Return the (X, Y) coordinate for the center point of the cell that contains the specified text.  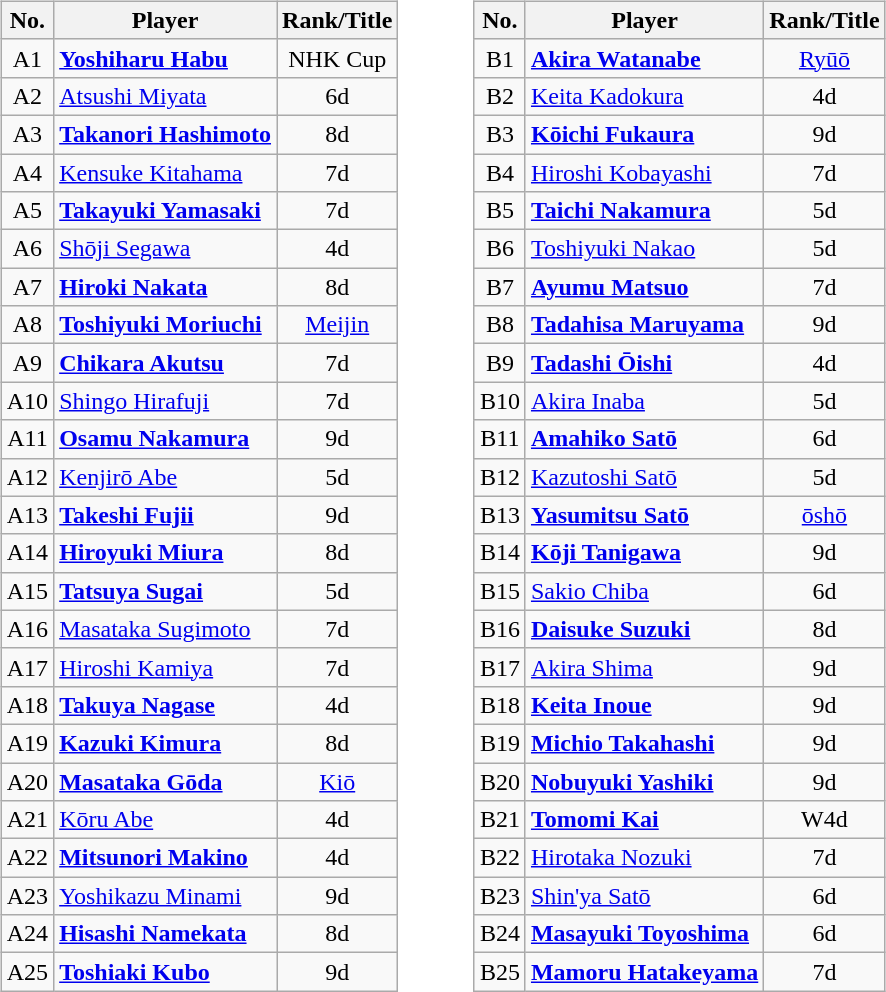
A6 (27, 249)
Mamoru Hatakeyama (644, 972)
Yoshiharu Habu (166, 58)
Kiō (338, 781)
Hiroyuki Miura (166, 553)
Osamu Nakamura (166, 439)
Kenjirō Abe (166, 477)
A17 (27, 667)
ōshō (824, 515)
A24 (27, 934)
Akira Watanabe (644, 58)
Chikara Akutsu (166, 363)
B22 (500, 858)
NHK Cup (338, 58)
B3 (500, 134)
B23 (500, 896)
B15 (500, 591)
B5 (500, 211)
A16 (27, 629)
A23 (27, 896)
Daisuke Suzuki (644, 629)
Hiroshi Kobayashi (644, 173)
Shin'ya Satō (644, 896)
Keita Kadokura (644, 96)
Takuya Nagase (166, 705)
Mitsunori Makino (166, 858)
Hisashi Namekata (166, 934)
A11 (27, 439)
A8 (27, 325)
Tatsuya Sugai (166, 591)
Kazuki Kimura (166, 743)
A12 (27, 477)
Yoshikazu Minami (166, 896)
Michio Takahashi (644, 743)
Kensuke Kitahama (166, 173)
A20 (27, 781)
W4d (824, 820)
Atsushi Miyata (166, 96)
B21 (500, 820)
Toshiaki Kubo (166, 972)
A2 (27, 96)
Keita Inoue (644, 705)
A25 (27, 972)
B12 (500, 477)
A9 (27, 363)
A18 (27, 705)
A3 (27, 134)
B6 (500, 249)
B24 (500, 934)
B2 (500, 96)
Masataka Gōda (166, 781)
Nobuyuki Yashiki (644, 781)
Takeshi Fujii (166, 515)
Yasumitsu Satō (644, 515)
Ayumu Matsuo (644, 287)
A21 (27, 820)
Sakio Chiba (644, 591)
B25 (500, 972)
Masataka Sugimoto (166, 629)
B1 (500, 58)
Kōji Tanigawa (644, 553)
Tadashi Ōishi (644, 363)
B19 (500, 743)
Akira Shima (644, 667)
Hiroshi Kamiya (166, 667)
B17 (500, 667)
B4 (500, 173)
A22 (27, 858)
Shōji Segawa (166, 249)
Taichi Nakamura (644, 211)
A5 (27, 211)
Takanori Hashimoto (166, 134)
Kōichi Fukaura (644, 134)
A13 (27, 515)
B16 (500, 629)
A1 (27, 58)
Akira Inaba (644, 401)
B9 (500, 363)
A7 (27, 287)
Kōru Abe (166, 820)
Tomomi Kai (644, 820)
B7 (500, 287)
Toshiyuki Nakao (644, 249)
A15 (27, 591)
Hirotaka Nozuki (644, 858)
Hiroki Nakata (166, 287)
Meijin (338, 325)
B18 (500, 705)
A19 (27, 743)
Ryūō (824, 58)
B11 (500, 439)
Amahiko Satō (644, 439)
B10 (500, 401)
A4 (27, 173)
Kazutoshi Satō (644, 477)
Toshiyuki Moriuchi (166, 325)
A10 (27, 401)
Shingo Hirafuji (166, 401)
Tadahisa Maruyama (644, 325)
A14 (27, 553)
B13 (500, 515)
Takayuki Yamasaki (166, 211)
Masayuki Toyoshima (644, 934)
B8 (500, 325)
B20 (500, 781)
B14 (500, 553)
